From the cell containing the given text, extract its center point as (X, Y) coordinate. 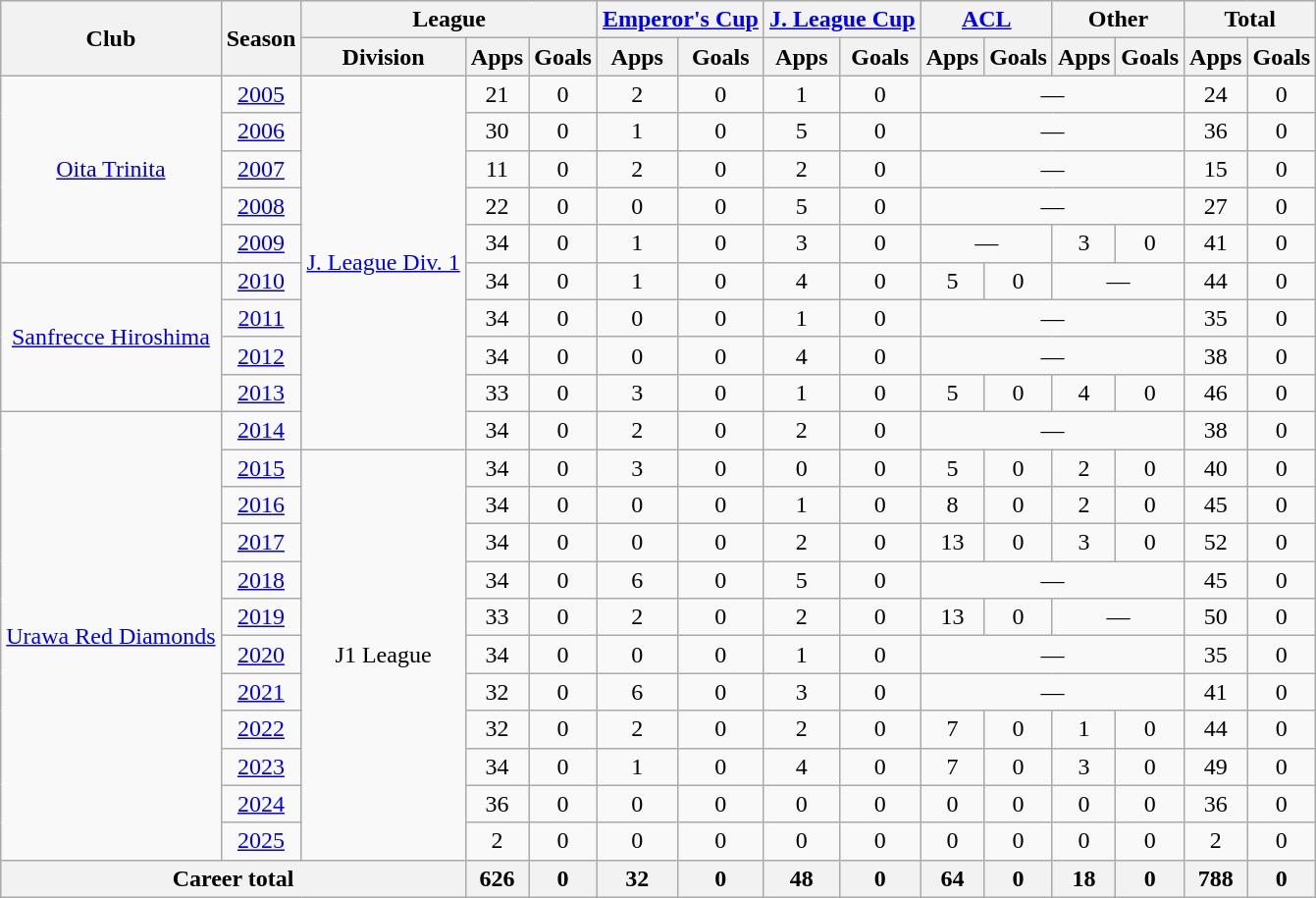
27 (1216, 206)
2010 (261, 281)
788 (1216, 878)
49 (1216, 766)
18 (1083, 878)
2019 (261, 617)
2022 (261, 729)
Emperor's Cup (680, 20)
2014 (261, 430)
50 (1216, 617)
Urawa Red Diamonds (111, 636)
Oita Trinita (111, 169)
11 (497, 169)
2024 (261, 804)
48 (801, 878)
Career total (234, 878)
24 (1216, 94)
League (449, 20)
J1 League (383, 656)
2007 (261, 169)
2023 (261, 766)
8 (952, 505)
Season (261, 38)
15 (1216, 169)
2018 (261, 580)
Sanfrecce Hiroshima (111, 337)
46 (1216, 393)
22 (497, 206)
J. League Cup (842, 20)
2025 (261, 841)
Club (111, 38)
2016 (261, 505)
21 (497, 94)
Division (383, 57)
J. League Div. 1 (383, 263)
626 (497, 878)
40 (1216, 468)
2009 (261, 243)
Other (1118, 20)
2011 (261, 318)
2020 (261, 655)
2006 (261, 132)
52 (1216, 543)
2017 (261, 543)
2015 (261, 468)
30 (497, 132)
2005 (261, 94)
2021 (261, 692)
Total (1250, 20)
ACL (986, 20)
2012 (261, 355)
2013 (261, 393)
2008 (261, 206)
64 (952, 878)
